Return the [x, y] coordinate for the center point of the cell that contains the specified text.  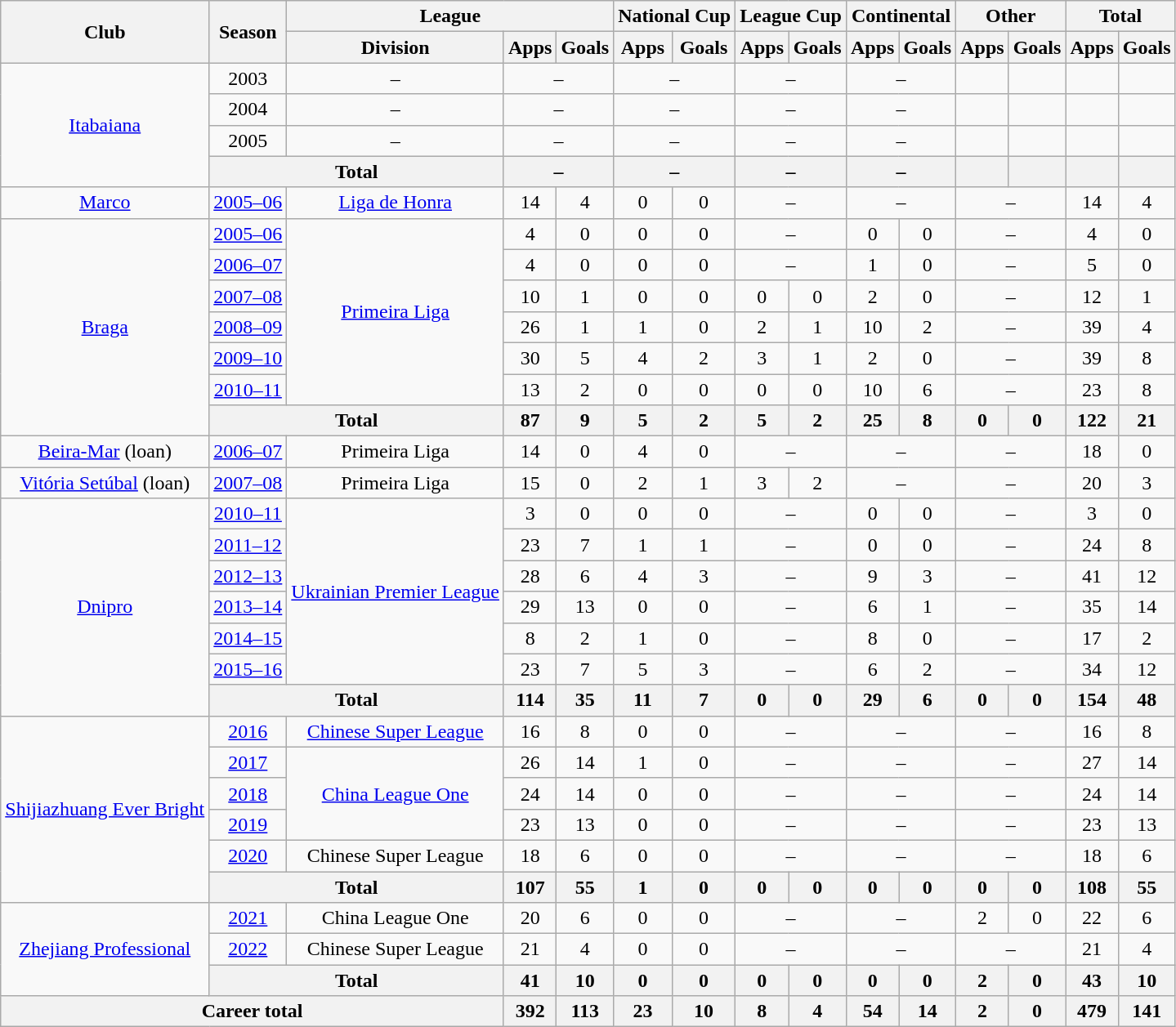
Division [396, 47]
2021 [248, 918]
League Cup [791, 16]
141 [1147, 1011]
2022 [248, 949]
Dnipro [105, 607]
54 [872, 1011]
122 [1092, 421]
11 [643, 700]
Continental [901, 16]
2013–14 [248, 607]
48 [1147, 700]
Zhejiang Professional [105, 949]
Braga [105, 327]
Club [105, 32]
113 [585, 1011]
Liga de Honra [396, 203]
Vitória Setúbal (loan) [105, 483]
108 [1092, 886]
28 [530, 576]
Marco [105, 203]
Other [1011, 16]
15 [530, 483]
87 [530, 421]
Shijiazhuang Ever Bright [105, 809]
2009–10 [248, 358]
Beira-Mar (loan) [105, 452]
Season [248, 32]
2011–12 [248, 545]
25 [872, 421]
2020 [248, 855]
League [450, 16]
154 [1092, 700]
2014–15 [248, 638]
17 [1092, 638]
2003 [248, 78]
2016 [248, 731]
30 [530, 358]
Ukrainian Premier League [396, 592]
107 [530, 886]
2008–09 [248, 327]
43 [1092, 980]
2005 [248, 141]
2004 [248, 109]
22 [1092, 918]
2012–13 [248, 576]
Itabaiana [105, 125]
Career total [253, 1011]
114 [530, 700]
National Cup [675, 16]
34 [1092, 669]
479 [1092, 1011]
2018 [248, 793]
2019 [248, 824]
392 [530, 1011]
2017 [248, 762]
27 [1092, 762]
2015–16 [248, 669]
